Identify which cell holds the provided text, then report its [x, y] central coordinate. 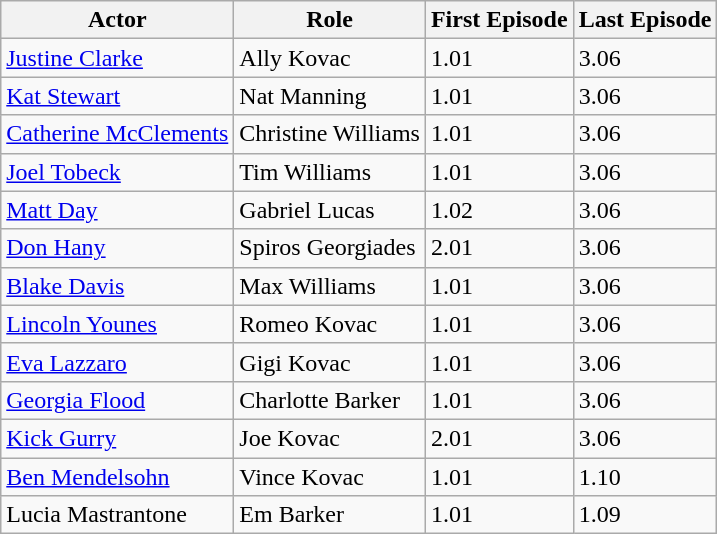
Blake Davis [118, 286]
Max Williams [330, 286]
Em Barker [330, 515]
Vince Kovac [330, 477]
Ally Kovac [330, 58]
Gigi Kovac [330, 362]
Eva Lazzaro [118, 362]
Georgia Flood [118, 400]
Last Episode [645, 20]
Christine Williams [330, 134]
1.10 [645, 477]
Ben Mendelsohn [118, 477]
Joel Tobeck [118, 172]
1.02 [499, 210]
Charlotte Barker [330, 400]
Kick Gurry [118, 438]
First Episode [499, 20]
Spiros Georgiades [330, 248]
Kat Stewart [118, 96]
Joe Kovac [330, 438]
Nat Manning [330, 96]
Gabriel Lucas [330, 210]
Romeo Kovac [330, 324]
Tim Williams [330, 172]
Justine Clarke [118, 58]
Role [330, 20]
Lucia Mastrantone [118, 515]
Don Hany [118, 248]
Catherine McClements [118, 134]
Matt Day [118, 210]
1.09 [645, 515]
Lincoln Younes [118, 324]
Actor [118, 20]
